From the cell containing the given text, extract its center point as (x, y) coordinate. 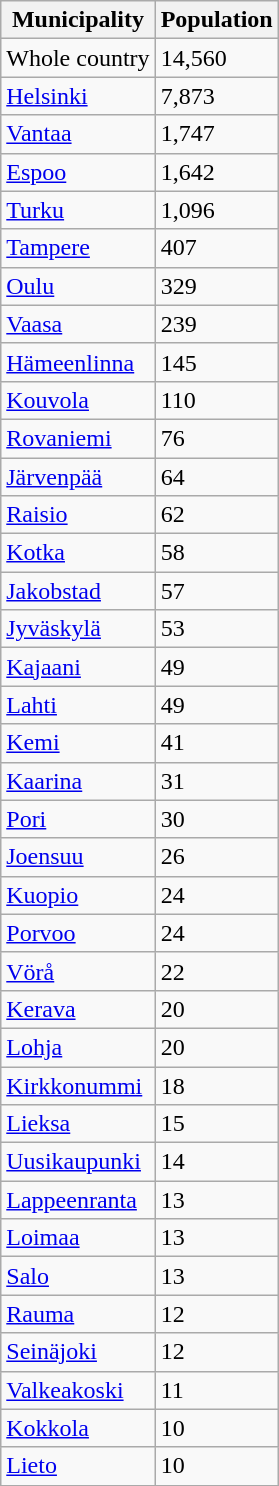
Järvenpää (78, 477)
14,560 (216, 58)
14 (216, 1162)
26 (216, 857)
58 (216, 553)
31 (216, 781)
Rovaniemi (78, 438)
Loimaa (78, 1238)
Lappeenranta (78, 1200)
110 (216, 400)
Vantaa (78, 134)
Kirkkonummi (78, 1085)
Turku (78, 210)
Lohja (78, 1047)
Lahti (78, 705)
145 (216, 362)
Lieksa (78, 1124)
Rauma (78, 1314)
62 (216, 515)
407 (216, 248)
Kajaani (78, 667)
30 (216, 819)
1,096 (216, 210)
Kaarina (78, 781)
1,747 (216, 134)
Porvoo (78, 933)
239 (216, 324)
Jyväskylä (78, 629)
1,642 (216, 172)
Seinäjoki (78, 1352)
64 (216, 477)
Jakobstad (78, 591)
Vaasa (78, 324)
Salo (78, 1276)
Municipality (78, 20)
Kemi (78, 743)
Valkeakoski (78, 1390)
7,873 (216, 96)
18 (216, 1085)
329 (216, 286)
Kotka (78, 553)
57 (216, 591)
22 (216, 971)
Tampere (78, 248)
Joensuu (78, 857)
Pori (78, 819)
Vörå (78, 971)
Helsinki (78, 96)
15 (216, 1124)
Kerava (78, 1009)
Hämeenlinna (78, 362)
41 (216, 743)
Uusikaupunki (78, 1162)
Kuopio (78, 895)
Kouvola (78, 400)
Whole country (78, 58)
Kokkola (78, 1428)
76 (216, 438)
Espoo (78, 172)
53 (216, 629)
Raisio (78, 515)
Lieto (78, 1466)
11 (216, 1390)
Population (216, 20)
Oulu (78, 286)
